Pinpoint the cell where the given text exists, returning its [x, y] midpoint coordinate. 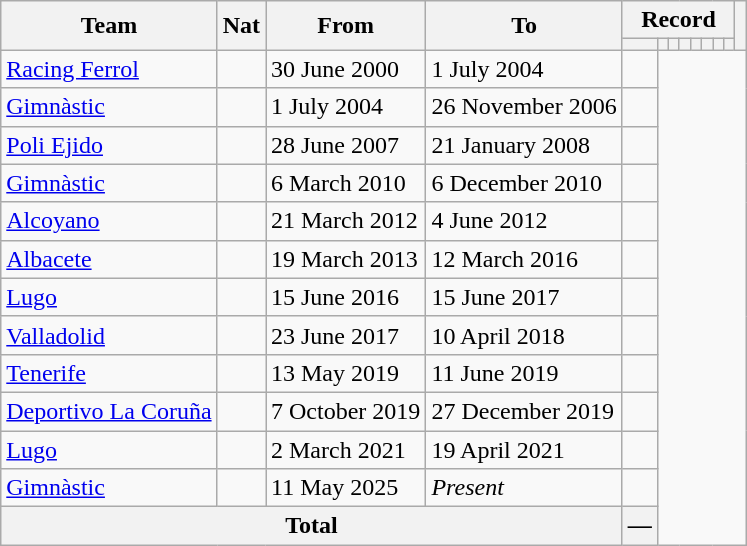
Tenerife [109, 373]
21 March 2012 [346, 221]
19 March 2013 [346, 259]
12 March 2016 [524, 259]
11 June 2019 [524, 373]
27 December 2019 [524, 411]
23 June 2017 [346, 335]
Nat [241, 26]
7 October 2019 [346, 411]
15 June 2016 [346, 297]
Valladolid [109, 335]
Total [312, 526]
6 March 2010 [346, 183]
30 June 2000 [346, 69]
To [524, 26]
15 June 2017 [524, 297]
From [346, 26]
Present [524, 488]
28 June 2007 [346, 145]
— [640, 526]
11 May 2025 [346, 488]
Albacete [109, 259]
26 November 2006 [524, 107]
Team [109, 26]
Racing Ferrol [109, 69]
4 June 2012 [524, 221]
10 April 2018 [524, 335]
19 April 2021 [524, 449]
13 May 2019 [346, 373]
Deportivo La Coruña [109, 411]
6 December 2010 [524, 183]
2 March 2021 [346, 449]
21 January 2008 [524, 145]
Record [678, 20]
Alcoyano [109, 221]
Poli Ejido [109, 145]
